Provide the (x, y) coordinate of the cell's center where the given text is located.  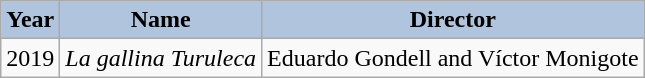
Year (30, 20)
Name (161, 20)
Eduardo Gondell and Víctor Monigote (454, 58)
La gallina Turuleca (161, 58)
Director (454, 20)
2019 (30, 58)
